Scan for the cell matching the given text and deliver its (x, y) coordinate at center. 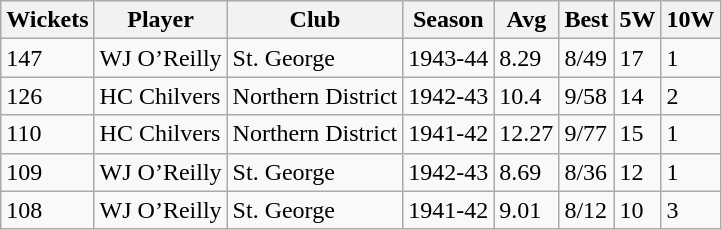
3 (690, 210)
126 (48, 96)
5W (638, 20)
Season (448, 20)
9.01 (526, 210)
9/77 (586, 134)
10 (638, 210)
147 (48, 58)
8/12 (586, 210)
2 (690, 96)
109 (48, 172)
10.4 (526, 96)
12 (638, 172)
8/36 (586, 172)
Best (586, 20)
Club (315, 20)
Wickets (48, 20)
Player (160, 20)
17 (638, 58)
12.27 (526, 134)
Avg (526, 20)
108 (48, 210)
8.69 (526, 172)
14 (638, 96)
110 (48, 134)
15 (638, 134)
8/49 (586, 58)
1943-44 (448, 58)
9/58 (586, 96)
8.29 (526, 58)
10W (690, 20)
